Output the (X, Y) coordinate of the center of the cell containing the given text.  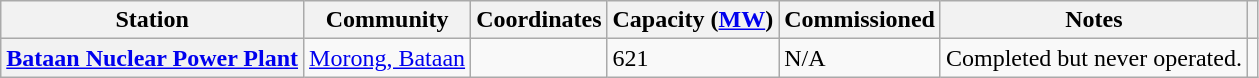
Capacity (MW) (693, 20)
Community (388, 20)
Commissioned (860, 20)
Bataan Nuclear Power Plant (152, 58)
Morong, Bataan (388, 58)
Completed but never operated. (1094, 58)
Notes (1094, 20)
Coordinates (539, 20)
Station (152, 20)
621 (693, 58)
N/A (860, 58)
